For the text-containing cell, return its midpoint in (x, y) coordinate format. 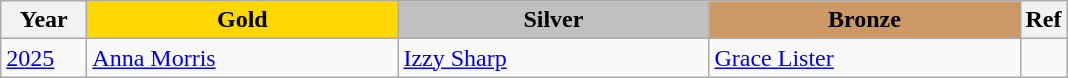
Grace Lister (864, 58)
Izzy Sharp (554, 58)
Bronze (864, 20)
Silver (554, 20)
Ref (1044, 20)
Anna Morris (242, 58)
2025 (44, 58)
Year (44, 20)
Gold (242, 20)
